Capture the cell that displays the provided text and extract its [X, Y] central coordinate. 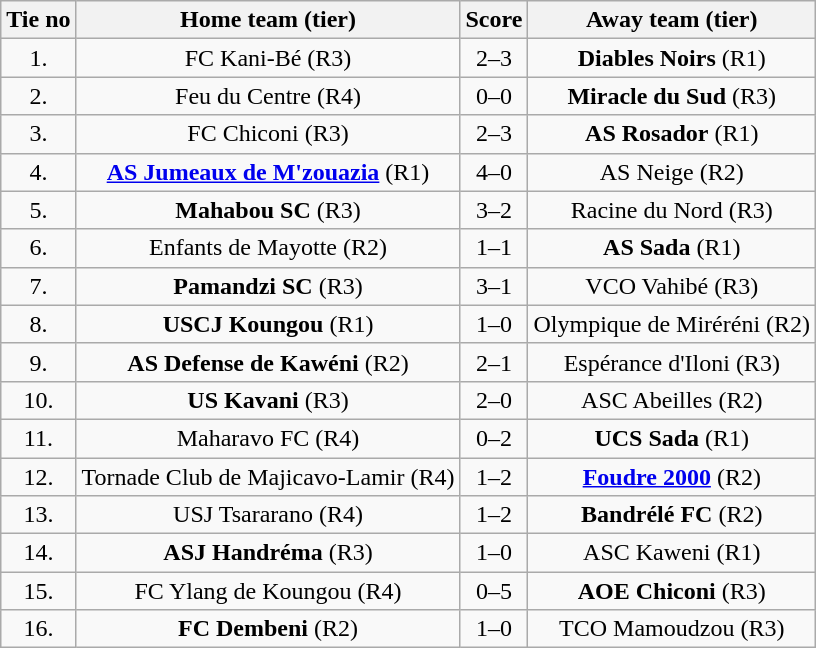
11. [38, 438]
1. [38, 58]
2. [38, 96]
AS Rosador (R1) [672, 134]
Foudre 2000 (R2) [672, 477]
3–2 [494, 210]
7. [38, 286]
10. [38, 400]
9. [38, 362]
5. [38, 210]
Espérance d'Iloni (R3) [672, 362]
AOE Chiconi (R3) [672, 591]
AS Defense de Kawéni (R2) [268, 362]
2–1 [494, 362]
Home team (tier) [268, 20]
14. [38, 553]
0–5 [494, 591]
Tornade Club de Majicavo-Lamir (R4) [268, 477]
FC Kani-Bé (R3) [268, 58]
2–0 [494, 400]
Miracle du Sud (R3) [672, 96]
13. [38, 515]
3. [38, 134]
Feu du Centre (R4) [268, 96]
USCJ Koungou (R1) [268, 324]
USJ Tsararano (R4) [268, 515]
0–2 [494, 438]
Bandrélé FC (R2) [672, 515]
0–0 [494, 96]
AS Neige (R2) [672, 172]
Maharavo FC (R4) [268, 438]
Mahabou SC (R3) [268, 210]
1–1 [494, 248]
Enfants de Mayotte (R2) [268, 248]
4–0 [494, 172]
AS Jumeaux de M'zouazia (R1) [268, 172]
3–1 [494, 286]
ASJ Handréma (R3) [268, 553]
FC Dembeni (R2) [268, 629]
TCO Mamoudzou (R3) [672, 629]
Tie no [38, 20]
AS Sada (R1) [672, 248]
FC Ylang de Koungou (R4) [268, 591]
12. [38, 477]
ASC Kaweni (R1) [672, 553]
Racine du Nord (R3) [672, 210]
VCO Vahibé (R3) [672, 286]
Score [494, 20]
15. [38, 591]
6. [38, 248]
Diables Noirs (R1) [672, 58]
4. [38, 172]
Pamandzi SC (R3) [268, 286]
UCS Sada (R1) [672, 438]
16. [38, 629]
FC Chiconi (R3) [268, 134]
Away team (tier) [672, 20]
Olympique de Miréréni (R2) [672, 324]
8. [38, 324]
ASC Abeilles (R2) [672, 400]
US Kavani (R3) [268, 400]
